Return (x, y) of the center of cell containing provided text 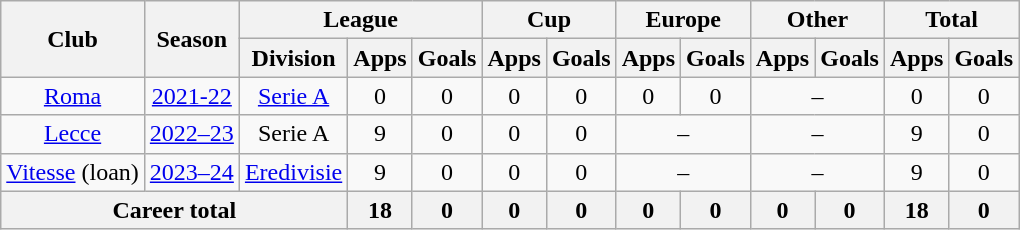
Vitesse (loan) (73, 172)
2023–24 (192, 172)
Season (192, 39)
Roma (73, 96)
Division (293, 58)
2022–23 (192, 134)
League (360, 20)
Europe (683, 20)
Cup (549, 20)
2021-22 (192, 96)
Career total (174, 210)
Eredivisie (293, 172)
Club (73, 39)
Other (817, 20)
Total (951, 20)
Lecce (73, 134)
